Detect which cell encompasses the target text, then output its (x, y) center coordinate. 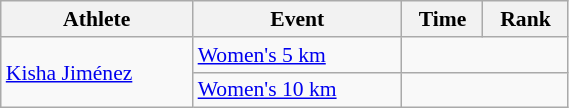
Rank (526, 19)
Athlete (97, 19)
Time (442, 19)
Women's 5 km (298, 55)
Women's 10 km (298, 90)
Event (298, 19)
Kisha Jiménez (97, 72)
